Provide the [X, Y] coordinate of the cell's center where the given text is located.  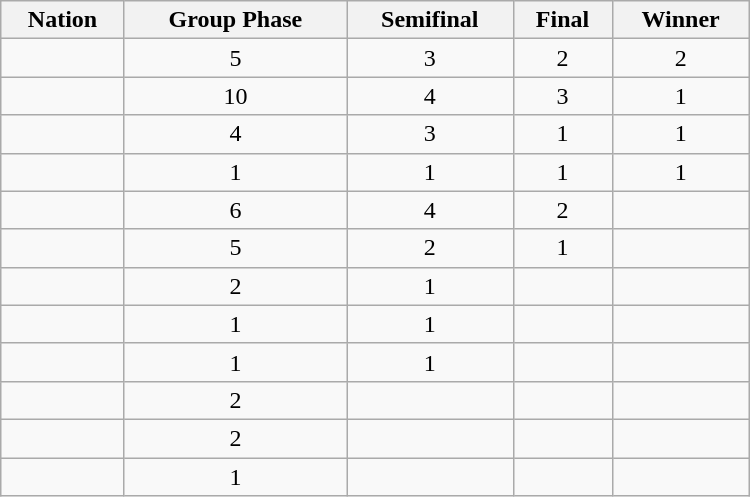
Semifinal [430, 20]
10 [235, 96]
Nation [63, 20]
Group Phase [235, 20]
6 [235, 210]
Winner [680, 20]
Final [562, 20]
